Search for the cell housing the specified text and yield its [X, Y] center coordinate. 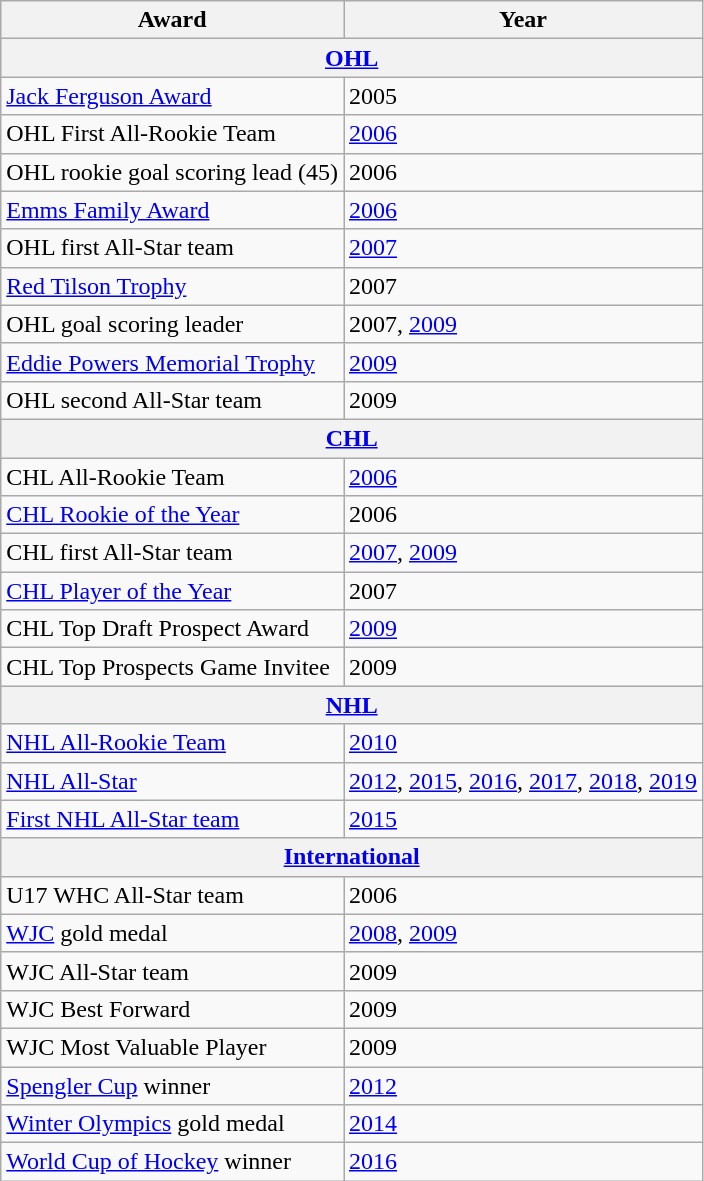
NHL [352, 705]
2008, 2009 [524, 933]
2012 [524, 1085]
WJC Best Forward [172, 1009]
2010 [524, 743]
Jack Ferguson Award [172, 96]
International [352, 857]
2012, 2015, 2016, 2017, 2018, 2019 [524, 781]
CHL Player of the Year [172, 591]
OHL rookie goal scoring lead (45) [172, 172]
2014 [524, 1124]
CHL Rookie of the Year [172, 515]
CHL All-Rookie Team [172, 477]
2016 [524, 1162]
Winter Olympics gold medal [172, 1124]
OHL goal scoring leader [172, 324]
WJC gold medal [172, 933]
OHL second All-Star team [172, 400]
2015 [524, 819]
Red Tilson Trophy [172, 286]
Emms Family Award [172, 210]
2005 [524, 96]
U17 WHC All-Star team [172, 895]
CHL [352, 438]
Eddie Powers Memorial Trophy [172, 362]
WJC All-Star team [172, 971]
Year [524, 20]
CHL first All-Star team [172, 553]
CHL Top Draft Prospect Award [172, 629]
World Cup of Hockey winner [172, 1162]
NHL All-Rookie Team [172, 743]
WJC Most Valuable Player [172, 1047]
Award [172, 20]
OHL first All-Star team [172, 248]
OHL First All-Rookie Team [172, 134]
First NHL All-Star team [172, 819]
CHL Top Prospects Game Invitee [172, 667]
OHL [352, 58]
NHL All-Star [172, 781]
Spengler Cup winner [172, 1085]
